Locate the cell with the specified text and output its [x, y] center coordinate. 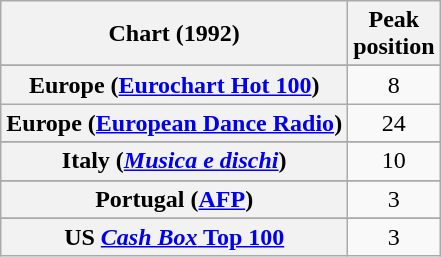
24 [394, 123]
Italy (Musica e dischi) [174, 161]
8 [394, 85]
10 [394, 161]
Peakposition [394, 34]
Europe (Eurochart Hot 100) [174, 85]
US Cash Box Top 100 [174, 237]
Europe (European Dance Radio) [174, 123]
Chart (1992) [174, 34]
Portugal (AFP) [174, 199]
